Detect which cell encompasses the target text, then output its [X, Y] center coordinate. 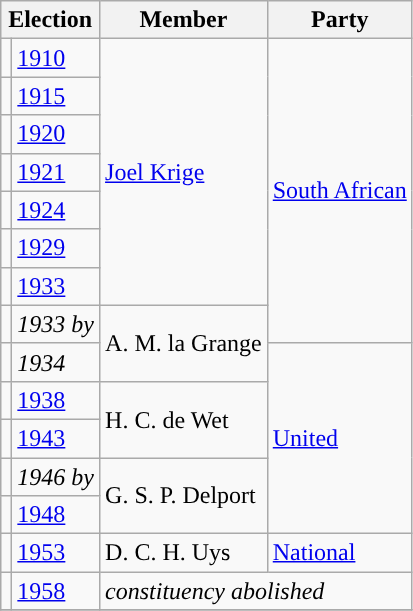
Party [340, 20]
1910 [56, 58]
constituency abolished [256, 591]
1929 [56, 248]
D. C. H. Uys [184, 553]
1933 by [56, 324]
1924 [56, 210]
Joel Krige [184, 172]
H. C. de Wet [184, 419]
1946 by [56, 477]
1948 [56, 515]
Member [184, 20]
United [340, 438]
1934 [56, 362]
1933 [56, 286]
1943 [56, 438]
1920 [56, 134]
South African [340, 191]
G. S. P. Delport [184, 496]
1915 [56, 96]
Election [50, 20]
1921 [56, 172]
A. M. la Grange [184, 343]
1938 [56, 400]
National [340, 553]
1953 [56, 553]
1958 [56, 591]
